Determine the [x, y] coordinate at the center of the cell enclosing the given text.  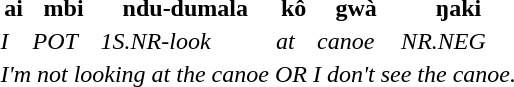
1S.NR-look [185, 41]
POT [64, 41]
at [294, 41]
canoe [356, 41]
